Return the [x, y] coordinate for the center point of the cell that contains the specified text.  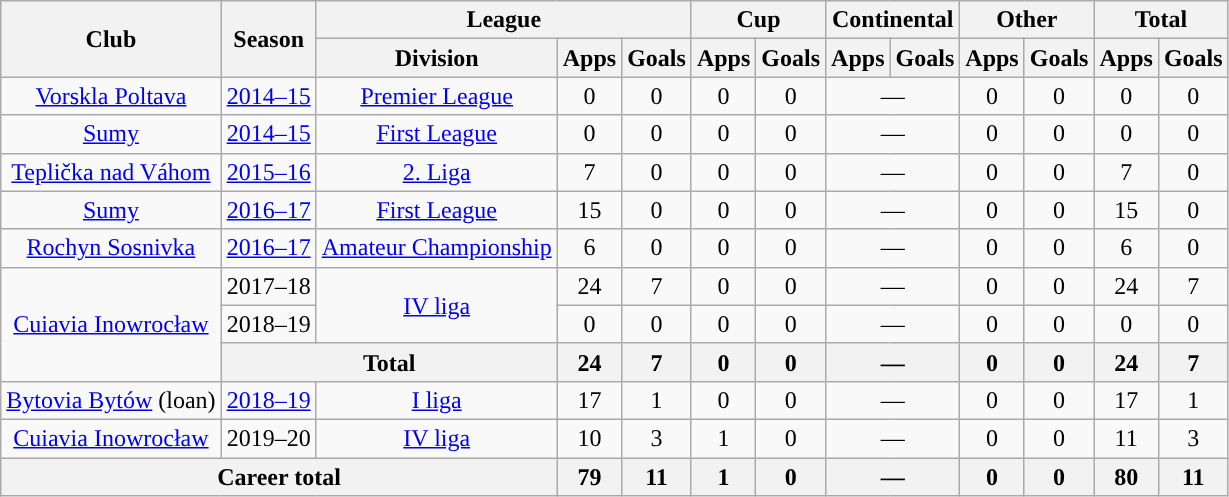
Season [268, 39]
Career total [279, 477]
Bytovia Bytów (loan) [111, 400]
Club [111, 39]
80 [1126, 477]
79 [589, 477]
I liga [436, 400]
2017–18 [268, 286]
Continental [893, 20]
10 [589, 438]
Vorskla Poltava [111, 96]
Division [436, 58]
League [504, 20]
Rochyn Sosnivka [111, 248]
Premier League [436, 96]
Other [1027, 20]
2019–20 [268, 438]
2. Liga [436, 172]
2015–16 [268, 172]
Amateur Championship [436, 248]
Teplička nad Váhom [111, 172]
Cup [758, 20]
